Find where the given text appears and provide that cell's center as (X, Y) coordinate. 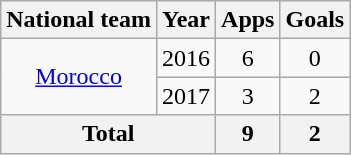
Morocco (79, 77)
2016 (186, 58)
0 (315, 58)
9 (248, 134)
6 (248, 58)
Goals (315, 20)
Year (186, 20)
Apps (248, 20)
Total (108, 134)
National team (79, 20)
2017 (186, 96)
3 (248, 96)
